Pinpoint the cell where the given text exists, returning its (x, y) midpoint coordinate. 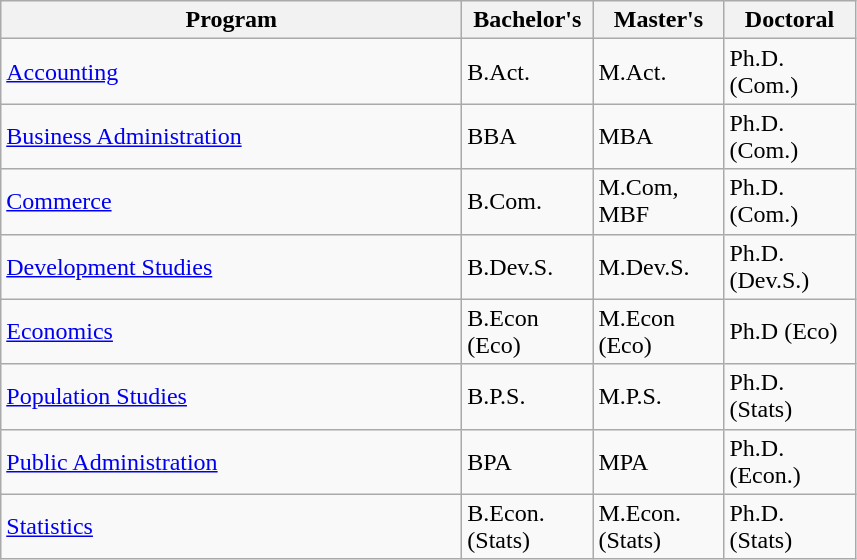
Economics (232, 332)
B.Econ. (Stats) (528, 526)
M.P.S. (658, 396)
Ph.D. (Econ.) (790, 462)
M.Dev.S. (658, 266)
Statistics (232, 526)
Ph.D (Eco) (790, 332)
Development Studies (232, 266)
Ph.D. (Dev.S.) (790, 266)
MPA (658, 462)
MBA (658, 136)
Doctoral (790, 20)
BPA (528, 462)
B.Dev.S. (528, 266)
B.Act. (528, 72)
B.Com. (528, 202)
Accounting (232, 72)
B.Econ (Eco) (528, 332)
Master's (658, 20)
Program (232, 20)
B.P.S. (528, 396)
Commerce (232, 202)
Business Administration (232, 136)
Bachelor's (528, 20)
M.Econ (Eco) (658, 332)
M.Com, MBF (658, 202)
Public Administration (232, 462)
BBA (528, 136)
M.Econ. (Stats) (658, 526)
M.Act. (658, 72)
Population Studies (232, 396)
